Identify which cell holds the provided text, then report its (x, y) central coordinate. 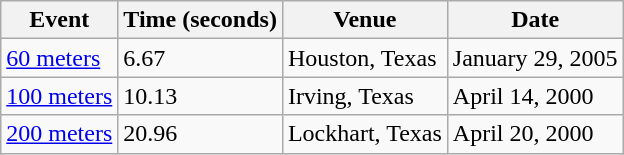
Lockhart, Texas (364, 134)
Date (535, 20)
Irving, Texas (364, 96)
100 meters (60, 96)
60 meters (60, 58)
Houston, Texas (364, 58)
Event (60, 20)
20.96 (200, 134)
April 14, 2000 (535, 96)
6.67 (200, 58)
April 20, 2000 (535, 134)
200 meters (60, 134)
10.13 (200, 96)
January 29, 2005 (535, 58)
Time (seconds) (200, 20)
Venue (364, 20)
